Identify which cell holds the provided text, then report its [x, y] central coordinate. 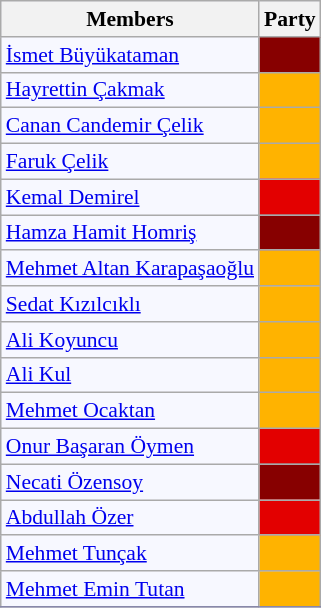
Hamza Hamit Homriş [130, 233]
Mehmet Ocaktan [130, 411]
Hayrettin Çakmak [130, 90]
Abdullah Özer [130, 518]
Faruk Çelik [130, 162]
Members [130, 19]
İsmet Büyükataman [130, 55]
Party [290, 19]
Ali Koyuncu [130, 340]
Onur Başaran Öymen [130, 447]
Necati Özensoy [130, 482]
Ali Kul [130, 375]
Sedat Kızılcıklı [130, 304]
Mehmet Emin Tutan [130, 589]
Kemal Demirel [130, 197]
Mehmet Altan Karapaşaoğlu [130, 269]
Canan Candemir Çelik [130, 126]
Mehmet Tunçak [130, 554]
